Detect which cell encompasses the target text, then output its (x, y) center coordinate. 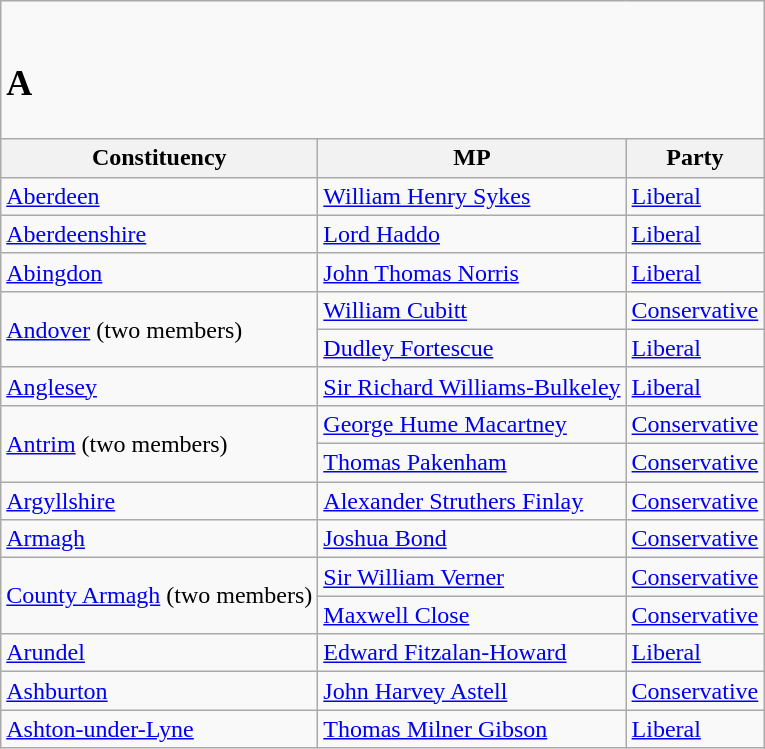
Antrim (two members) (160, 443)
Aberdeen (160, 196)
Armagh (160, 539)
Ashton-under-Lyne (160, 729)
Andover (two members) (160, 329)
Maxwell Close (472, 615)
Argyllshire (160, 501)
Edward Fitzalan-Howard (472, 653)
Ashburton (160, 691)
Dudley Fortescue (472, 348)
Arundel (160, 653)
William Henry Sykes (472, 196)
Abingdon (160, 272)
George Hume Macartney (472, 424)
Thomas Milner Gibson (472, 729)
County Armagh (two members) (160, 596)
Alexander Struthers Finlay (472, 501)
Thomas Pakenham (472, 463)
Sir Richard Williams-Bulkeley (472, 386)
William Cubitt (472, 310)
John Thomas Norris (472, 272)
John Harvey Astell (472, 691)
Aberdeenshire (160, 234)
MP (472, 158)
Party (695, 158)
Anglesey (160, 386)
Joshua Bond (472, 539)
A (382, 70)
Constituency (160, 158)
Sir William Verner (472, 577)
Lord Haddo (472, 234)
